Return (X, Y) of the center of cell containing provided text 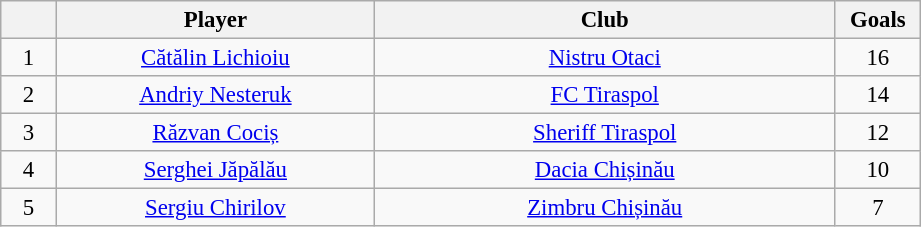
Nistru Otaci (604, 58)
Răzvan Cociș (215, 133)
7 (878, 208)
Cătălin Lichioiu (215, 58)
12 (878, 133)
3 (29, 133)
Sheriff Tiraspol (604, 133)
Club (604, 20)
5 (29, 208)
FC Tiraspol (604, 95)
Serghei Jăpălău (215, 170)
Andriy Nesteruk (215, 95)
14 (878, 95)
Player (215, 20)
Zimbru Chișinău (604, 208)
1 (29, 58)
Sergiu Chirilov (215, 208)
10 (878, 170)
16 (878, 58)
Dacia Chișinău (604, 170)
Goals (878, 20)
2 (29, 95)
4 (29, 170)
